Determine the [X, Y] coordinate at the center of the cell enclosing the given text.  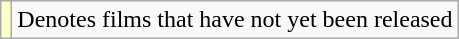
Denotes films that have not yet been released [235, 20]
